Find where the given text appears and provide that cell's center as (X, Y) coordinate. 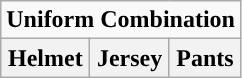
Jersey (130, 58)
Helmet (46, 58)
Pants (204, 58)
Uniform Combination (121, 20)
